Locate the cell with the specified text and output its [X, Y] center coordinate. 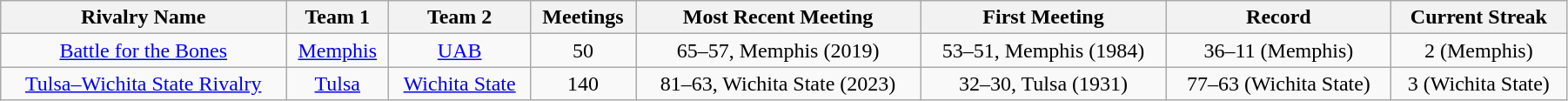
77–63 (Wichita State) [1278, 84]
Most Recent Meeting [778, 17]
Team 2 [459, 17]
36–11 (Memphis) [1278, 50]
Record [1278, 17]
Wichita State [459, 84]
53–51, Memphis (1984) [1044, 50]
32–30, Tulsa (1931) [1044, 84]
140 [583, 84]
Tulsa [338, 84]
UAB [459, 50]
First Meeting [1044, 17]
Rivalry Name [144, 17]
Team 1 [338, 17]
Tulsa–Wichita State Rivalry [144, 84]
Current Streak [1478, 17]
81–63, Wichita State (2023) [778, 84]
50 [583, 50]
Battle for the Bones [144, 50]
65–57, Memphis (2019) [778, 50]
3 (Wichita State) [1478, 84]
Memphis [338, 50]
Meetings [583, 17]
2 (Memphis) [1478, 50]
